Find where the given text appears and provide that cell's center as (X, Y) coordinate. 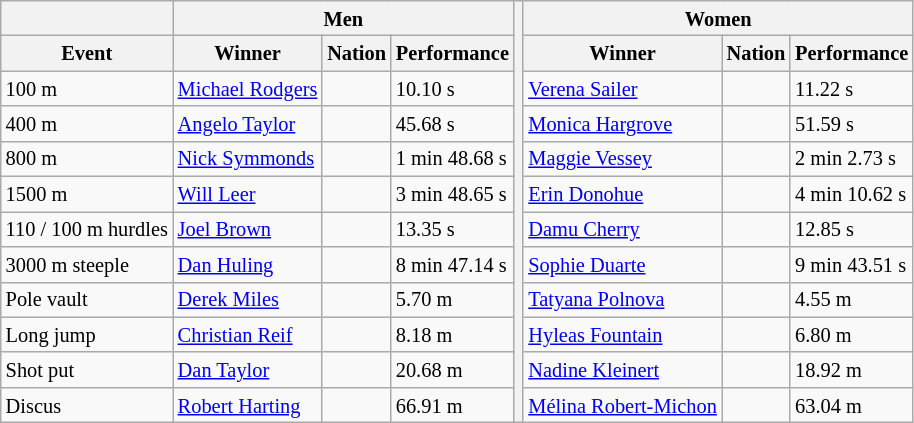
Long jump (87, 334)
2 min 2.73 s (852, 158)
800 m (87, 158)
Shot put (87, 370)
Angelo Taylor (248, 124)
Women (718, 18)
5.70 m (452, 300)
3 min 48.65 s (452, 194)
1500 m (87, 194)
18.92 m (852, 370)
Hyleas Fountain (622, 334)
51.59 s (852, 124)
110 / 100 m hurdles (87, 228)
9 min 43.51 s (852, 264)
Nick Symmonds (248, 158)
Pole vault (87, 300)
Monica Hargrove (622, 124)
Robert Harting (248, 404)
1 min 48.68 s (452, 158)
13.35 s (452, 228)
Maggie Vessey (622, 158)
Damu Cherry (622, 228)
45.68 s (452, 124)
66.91 m (452, 404)
Derek Miles (248, 300)
Dan Huling (248, 264)
4 min 10.62 s (852, 194)
4.55 m (852, 300)
Christian Reif (248, 334)
20.68 m (452, 370)
10.10 s (452, 88)
Sophie Duarte (622, 264)
63.04 m (852, 404)
Michael Rodgers (248, 88)
3000 m steeple (87, 264)
Nadine Kleinert (622, 370)
Will Leer (248, 194)
100 m (87, 88)
8 min 47.14 s (452, 264)
Tatyana Polnova (622, 300)
11.22 s (852, 88)
Event (87, 54)
8.18 m (452, 334)
Mélina Robert-Michon (622, 404)
12.85 s (852, 228)
Verena Sailer (622, 88)
400 m (87, 124)
Men (344, 18)
Discus (87, 404)
Dan Taylor (248, 370)
6.80 m (852, 334)
Joel Brown (248, 228)
Erin Donohue (622, 194)
